Locate the cell with the specified text and output its (X, Y) center coordinate. 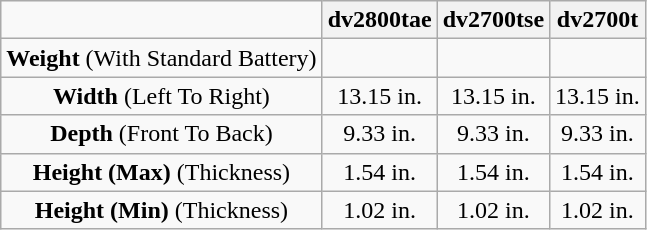
Weight (With Standard Battery) (162, 58)
Height (Max) (Thickness) (162, 172)
dv2800tae (380, 20)
Height (Min) (Thickness) (162, 210)
Depth (Front To Back) (162, 134)
dv2700tse (493, 20)
Width (Left To Right) (162, 96)
dv2700t (598, 20)
